For the text-containing cell, return its midpoint in (X, Y) coordinate format. 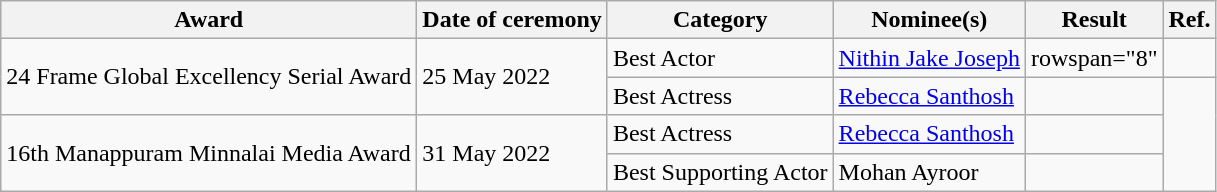
Mohan Ayroor (929, 172)
Best Supporting Actor (720, 172)
Nithin Jake Joseph (929, 58)
16th Manappuram Minnalai Media Award (209, 153)
Category (720, 20)
31 May 2022 (512, 153)
Nominee(s) (929, 20)
rowspan="8" (1094, 58)
Award (209, 20)
25 May 2022 (512, 77)
Best Actor (720, 58)
Date of ceremony (512, 20)
24 Frame Global Excellency Serial Award (209, 77)
Result (1094, 20)
Ref. (1190, 20)
